Provide the (x, y) coordinate of the cell's center where the given text is located.  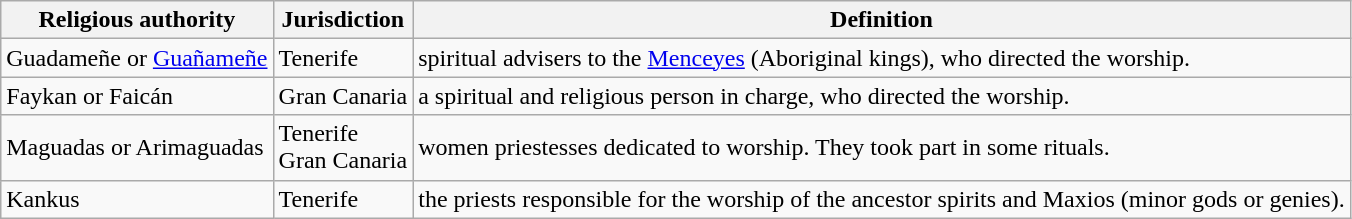
Kankus (137, 199)
Gran Canaria (343, 96)
Definition (882, 20)
TenerifeGran Canaria (343, 148)
spiritual advisers to the Menceyes (Aboriginal kings), who directed the worship. (882, 58)
Faykan or Faicán (137, 96)
the priests responsible for the worship of the ancestor spirits and Maxios (minor gods or genies). (882, 199)
Maguadas or Arimaguadas (137, 148)
Religious authority (137, 20)
Guadameñe or Guañameñe (137, 58)
Jurisdiction (343, 20)
women priestesses dedicated to worship. They took part in some rituals. (882, 148)
a spiritual and religious person in charge, who directed the worship. (882, 96)
